Provide the (X, Y) coordinate of the cell's center where the given text is located.  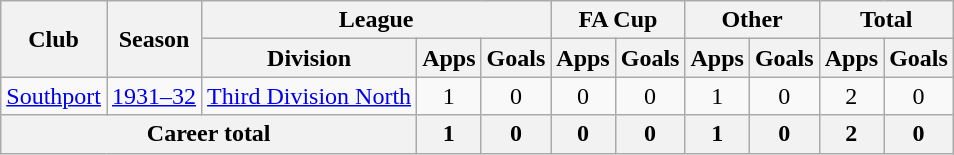
Club (54, 39)
Total (886, 20)
Career total (209, 134)
Third Division North (310, 96)
Division (310, 58)
Other (752, 20)
League (376, 20)
Season (154, 39)
1931–32 (154, 96)
FA Cup (618, 20)
Southport (54, 96)
